Return [X, Y] of the center of cell containing provided text 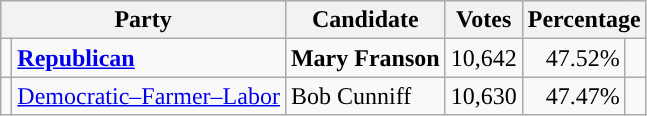
10,630 [484, 96]
Votes [484, 20]
Republican [149, 58]
47.47% [574, 96]
47.52% [574, 58]
Democratic–Farmer–Labor [149, 96]
Bob Cunniff [365, 96]
10,642 [484, 58]
Party [144, 20]
Percentage [584, 20]
Mary Franson [365, 58]
Candidate [365, 20]
